Find where the given text appears and provide that cell's center as (x, y) coordinate. 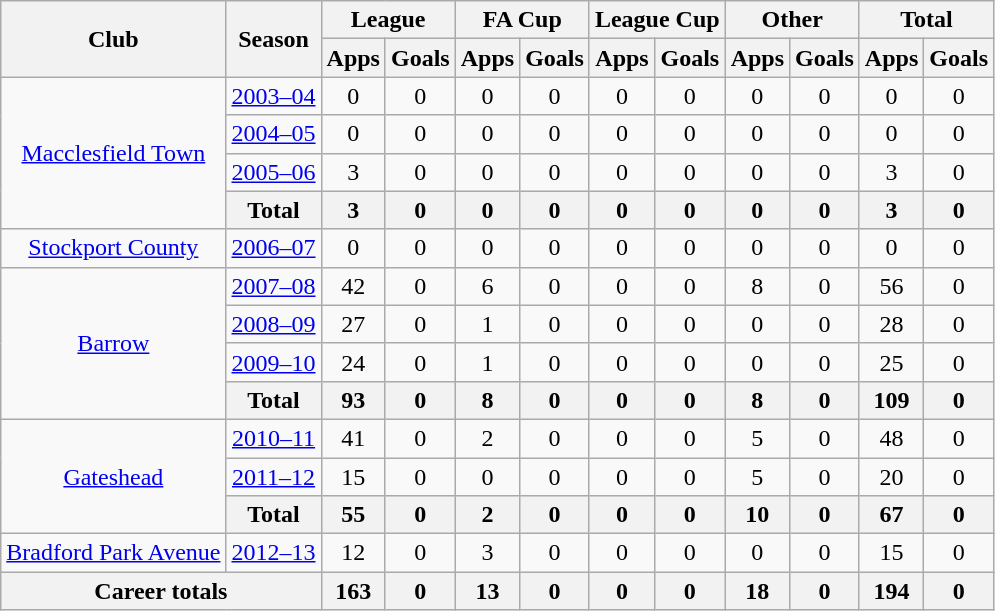
10 (757, 515)
194 (891, 591)
55 (353, 515)
41 (353, 438)
42 (353, 286)
Barrow (114, 343)
20 (891, 477)
Stockport County (114, 248)
Club (114, 39)
25 (891, 362)
2004–05 (274, 134)
Gateshead (114, 476)
2009–10 (274, 362)
2011–12 (274, 477)
Career totals (161, 591)
2012–13 (274, 553)
Bradford Park Avenue (114, 553)
163 (353, 591)
56 (891, 286)
Season (274, 39)
2005–06 (274, 172)
Other (792, 20)
2007–08 (274, 286)
League (388, 20)
2006–07 (274, 248)
48 (891, 438)
18 (757, 591)
24 (353, 362)
2003–04 (274, 96)
67 (891, 515)
League Cup (657, 20)
6 (487, 286)
13 (487, 591)
Macclesfield Town (114, 153)
109 (891, 400)
28 (891, 324)
12 (353, 553)
FA Cup (522, 20)
27 (353, 324)
2010–11 (274, 438)
93 (353, 400)
2008–09 (274, 324)
